For the text-containing cell, return its midpoint in [x, y] coordinate format. 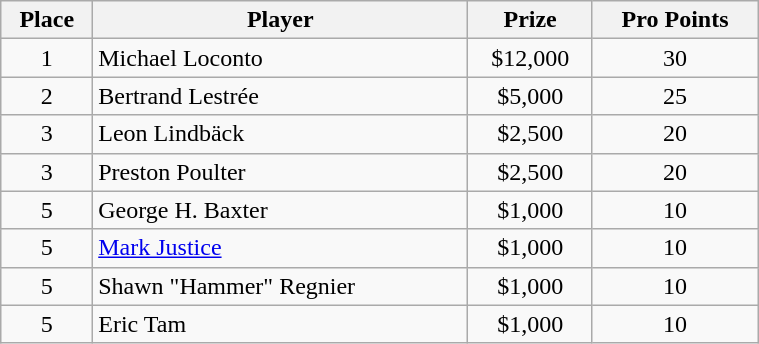
Pro Points [674, 20]
Michael Loconto [280, 58]
Preston Poulter [280, 172]
25 [674, 96]
Prize [530, 20]
Place [47, 20]
Leon Lindbäck [280, 134]
1 [47, 58]
Player [280, 20]
Shawn "Hammer" Regnier [280, 286]
2 [47, 96]
Bertrand Lestrée [280, 96]
$5,000 [530, 96]
30 [674, 58]
George H. Baxter [280, 210]
Eric Tam [280, 324]
$12,000 [530, 58]
Mark Justice [280, 248]
